From the cell containing the given text, extract its center point as [x, y] coordinate. 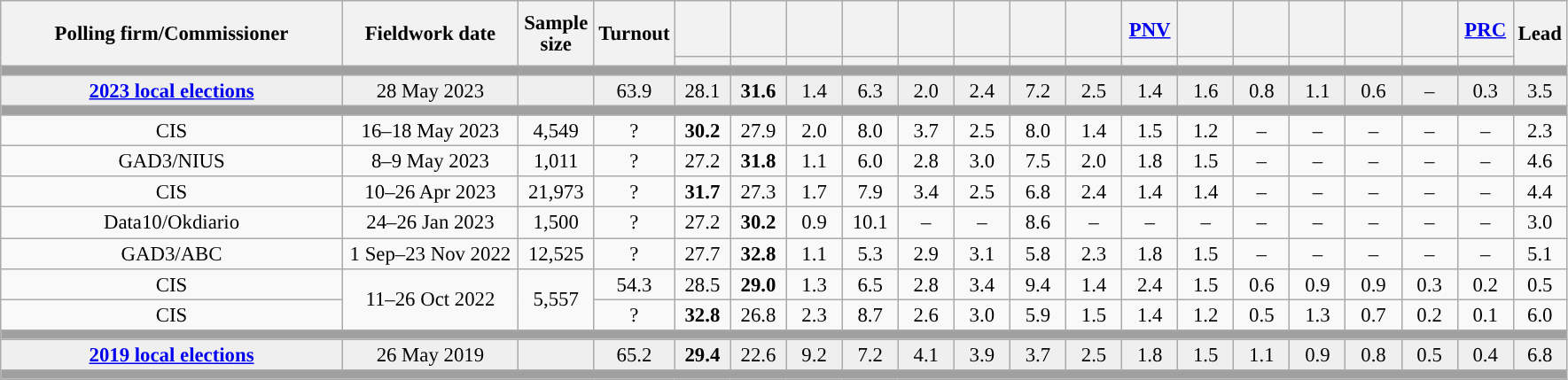
7.9 [870, 193]
6.3 [870, 90]
4.1 [925, 354]
6.5 [870, 283]
22.6 [759, 354]
4.6 [1540, 161]
27.3 [759, 193]
Sample size [556, 34]
Polling firm/Commissioner [172, 34]
26.8 [759, 315]
4,549 [556, 131]
2.6 [925, 315]
8.6 [1037, 223]
1,500 [556, 223]
Turnout [635, 34]
11–26 Oct 2022 [430, 299]
4.4 [1540, 193]
8–9 May 2023 [430, 161]
GAD3/ABC [172, 253]
2.9 [925, 253]
10.1 [870, 223]
5,557 [556, 299]
1.7 [814, 193]
5.3 [870, 253]
2019 local elections [172, 354]
0.4 [1486, 354]
9.2 [814, 354]
PNV [1151, 28]
31.7 [702, 193]
3.5 [1540, 90]
16–18 May 2023 [430, 131]
26 May 2019 [430, 354]
5.1 [1540, 253]
5.8 [1037, 253]
1.6 [1205, 90]
31.8 [759, 161]
8.7 [870, 315]
Fieldwork date [430, 34]
3.9 [982, 354]
1 Sep–23 Nov 2022 [430, 253]
Data10/Okdiario [172, 223]
24–26 Jan 2023 [430, 223]
PRC [1486, 28]
29.0 [759, 283]
28.1 [702, 90]
12,525 [556, 253]
27.7 [702, 253]
10–26 Apr 2023 [430, 193]
1,011 [556, 161]
63.9 [635, 90]
54.3 [635, 283]
2023 local elections [172, 90]
21,973 [556, 193]
3.1 [982, 253]
Lead [1540, 34]
9.4 [1037, 283]
65.2 [635, 354]
27.9 [759, 131]
5.9 [1037, 315]
GAD3/NIUS [172, 161]
28.5 [702, 283]
31.6 [759, 90]
7.5 [1037, 161]
29.4 [702, 354]
28 May 2023 [430, 90]
0.1 [1486, 315]
0.7 [1374, 315]
